For the text-containing cell, return its midpoint in [X, Y] coordinate format. 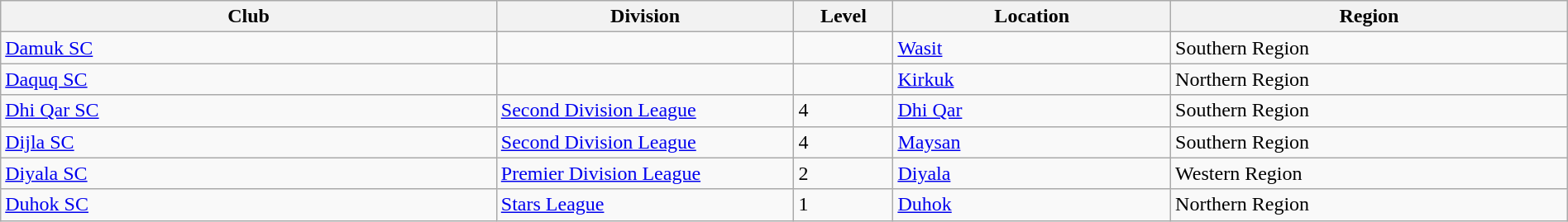
Daquq SC [249, 79]
Kirkuk [1032, 79]
Location [1032, 17]
Damuk SC [249, 48]
Western Region [1370, 173]
Dhi Qar SC [249, 111]
Maysan [1032, 142]
Level [844, 17]
Premier Division League [645, 173]
Division [645, 17]
Stars League [645, 205]
Dijla SC [249, 142]
Club [249, 17]
Wasit [1032, 48]
1 [844, 205]
Diyala [1032, 173]
Dhi Qar [1032, 111]
Region [1370, 17]
2 [844, 173]
Diyala SC [249, 173]
Duhok [1032, 205]
Duhok SC [249, 205]
